Determine the (x, y) coordinate at the center of the cell enclosing the given text.  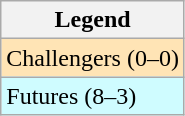
Futures (8–3) (93, 96)
Challengers (0–0) (93, 58)
Legend (93, 20)
